Determine the [x, y] coordinate at the center of the cell enclosing the given text.  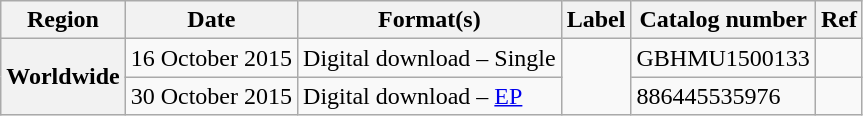
GBHMU1500133 [723, 58]
Date [211, 20]
30 October 2015 [211, 96]
Ref [838, 20]
Catalog number [723, 20]
886445535976 [723, 96]
Label [596, 20]
Region [63, 20]
Digital download – Single [430, 58]
Format(s) [430, 20]
16 October 2015 [211, 58]
Digital download – EP [430, 96]
Worldwide [63, 77]
